Output the (X, Y) coordinate of the center of the cell containing the given text.  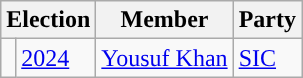
Yousuf Khan (164, 58)
Election (48, 20)
Member (164, 20)
SIC (267, 58)
Party (267, 20)
2024 (56, 58)
